Return (X, Y) of the center of cell containing provided text 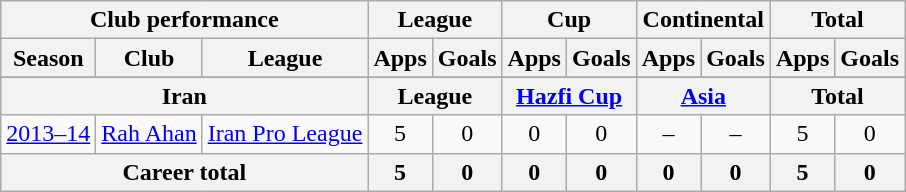
Club performance (184, 20)
Season (48, 58)
Continental (703, 20)
Hazfi Cup (569, 96)
Asia (703, 96)
Career total (184, 172)
Rah Ahan (149, 134)
Cup (569, 20)
Iran (184, 96)
Iran Pro League (285, 134)
Club (149, 58)
2013–14 (48, 134)
